Output the (x, y) coordinate of the center of the cell containing the given text.  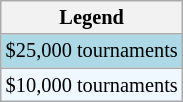
$25,000 tournaments (92, 51)
$10,000 tournaments (92, 85)
Legend (92, 17)
